Capture the cell that displays the provided text and extract its [x, y] central coordinate. 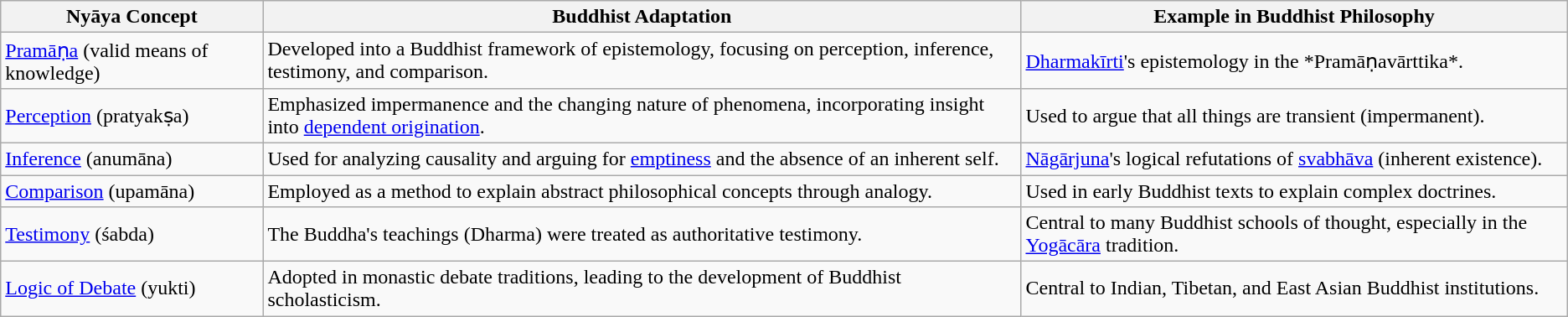
Buddhist Adaptation [642, 17]
Used in early Buddhist texts to explain complex doctrines. [1294, 190]
Emphasized impermanence and the changing nature of phenomena, incorporating insight into dependent origination. [642, 116]
Comparison (upamāna) [132, 190]
Used to argue that all things are transient (impermanent). [1294, 116]
Nāgārjuna's logical refutations of svabhāva (inherent existence). [1294, 158]
Pramāṇa (valid means of knowledge) [132, 60]
Employed as a method to explain abstract philosophical concepts through analogy. [642, 190]
Perception (pratyakṣa) [132, 116]
Central to Indian, Tibetan, and East Asian Buddhist institutions. [1294, 288]
The Buddha's teachings (Dharma) were treated as authoritative testimony. [642, 235]
Used for analyzing causality and arguing for emptiness and the absence of an inherent self. [642, 158]
Testimony (śabda) [132, 235]
Inference (anumāna) [132, 158]
Dharmakīrti's epistemology in the *Pramāṇavārttika*. [1294, 60]
Developed into a Buddhist framework of epistemology, focusing on perception, inference, testimony, and comparison. [642, 60]
Central to many Buddhist schools of thought, especially in the Yogācāra tradition. [1294, 235]
Nyāya Concept [132, 17]
Example in Buddhist Philosophy [1294, 17]
Logic of Debate (yukti) [132, 288]
Adopted in monastic debate traditions, leading to the development of Buddhist scholasticism. [642, 288]
